Identify which cell holds the provided text, then report its (X, Y) central coordinate. 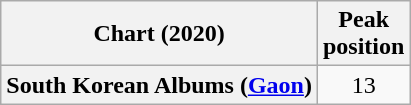
South Korean Albums (Gaon) (160, 85)
Chart (2020) (160, 34)
13 (363, 85)
Peakposition (363, 34)
